Scan for the cell matching the given text and deliver its (X, Y) coordinate at center. 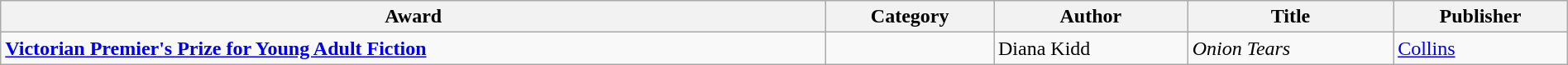
Collins (1480, 48)
Category (910, 17)
Award (414, 17)
Author (1092, 17)
Title (1290, 17)
Victorian Premier's Prize for Young Adult Fiction (414, 48)
Publisher (1480, 17)
Onion Tears (1290, 48)
Diana Kidd (1092, 48)
